Capture the cell that displays the provided text and extract its [x, y] central coordinate. 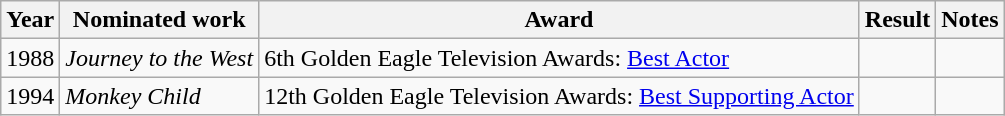
Notes [970, 20]
6th Golden Eagle Television Awards: Best Actor [560, 58]
Monkey Child [160, 96]
Award [560, 20]
12th Golden Eagle Television Awards: Best Supporting Actor [560, 96]
1988 [30, 58]
Year [30, 20]
Nominated work [160, 20]
Journey to the West [160, 58]
1994 [30, 96]
Result [897, 20]
